Find where the given text appears and provide that cell's center as (x, y) coordinate. 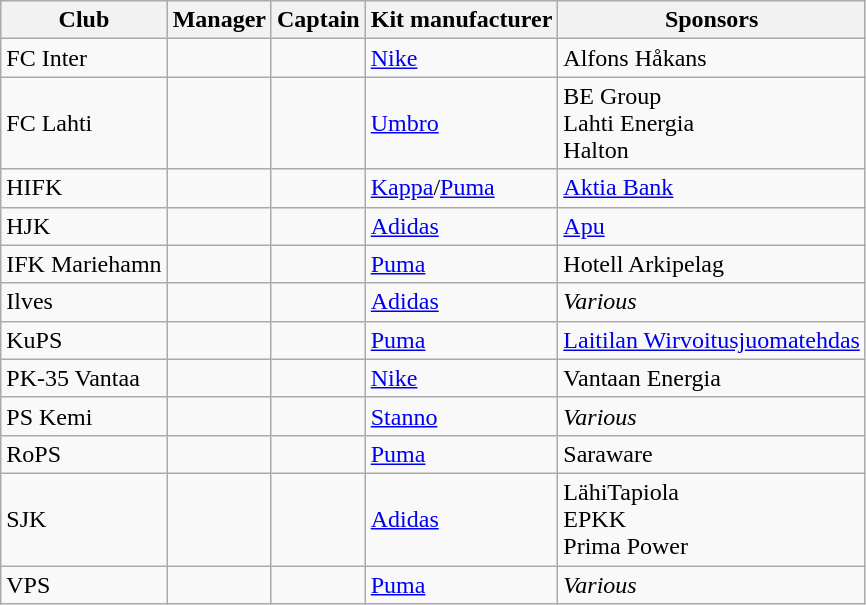
KuPS (84, 340)
HJK (84, 226)
Kappa/Puma (462, 188)
Captain (318, 20)
VPS (84, 585)
HIFK (84, 188)
BE Group Lahti Energia Halton (712, 123)
RoPS (84, 454)
PK-35 Vantaa (84, 378)
LähiTapiola EPKK Prima Power (712, 519)
FC Inter (84, 58)
Umbro (462, 123)
SJK (84, 519)
PS Kemi (84, 416)
Club (84, 20)
Sponsors (712, 20)
Apu (712, 226)
Aktia Bank (712, 188)
Saraware (712, 454)
Kit manufacturer (462, 20)
Ilves (84, 302)
Laitilan Wirvoitusjuomatehdas (712, 340)
Vantaan Energia (712, 378)
IFK Mariehamn (84, 264)
Hotell Arkipelag (712, 264)
Stanno (462, 416)
FC Lahti (84, 123)
Manager (219, 20)
Alfons Håkans (712, 58)
